From the cell containing the given text, extract its center point as [x, y] coordinate. 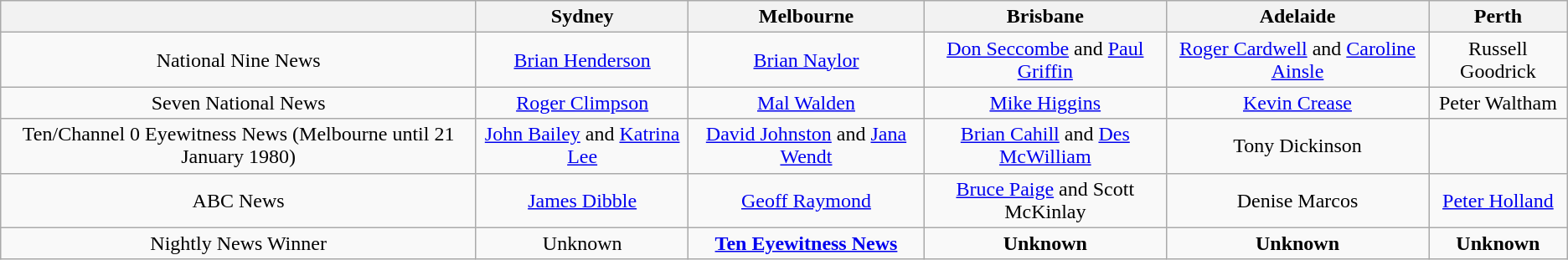
John Bailey and Katrina Lee [581, 145]
Nightly News Winner [239, 243]
Roger Climpson [581, 103]
David Johnston and Jana Wendt [806, 145]
Tony Dickinson [1297, 145]
Ten Eyewitness News [806, 243]
ABC News [239, 201]
Bruce Paige and Scott McKinlay [1045, 201]
Adelaide [1297, 17]
Russell Goodrick [1498, 60]
Sydney [581, 17]
National Nine News [239, 60]
Brian Naylor [806, 60]
Brian Cahill and Des McWilliam [1045, 145]
Geoff Raymond [806, 201]
Seven National News [239, 103]
Mal Walden [806, 103]
Peter Holland [1498, 201]
James Dibble [581, 201]
Mike Higgins [1045, 103]
Don Seccombe and Paul Griffin [1045, 60]
Perth [1498, 17]
Roger Cardwell and Caroline Ainsle [1297, 60]
Brian Henderson [581, 60]
Kevin Crease [1297, 103]
Peter Waltham [1498, 103]
Denise Marcos [1297, 201]
Melbourne [806, 17]
Ten/Channel 0 Eyewitness News (Melbourne until 21 January 1980) [239, 145]
Brisbane [1045, 17]
